For the text-containing cell, return its midpoint in (X, Y) coordinate format. 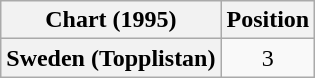
Position (268, 20)
Chart (1995) (111, 20)
Sweden (Topplistan) (111, 58)
3 (268, 58)
